Detect which cell encompasses the target text, then output its (x, y) center coordinate. 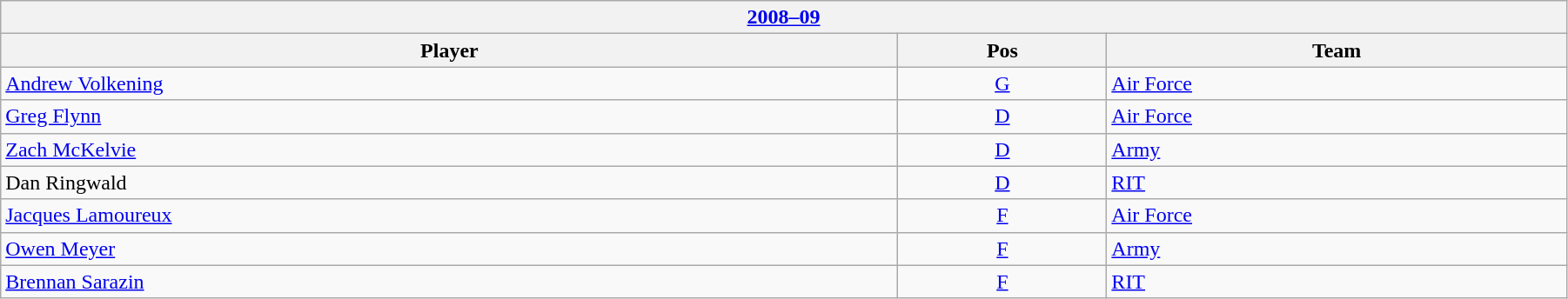
Jacques Lamoureux (449, 216)
G (1002, 83)
Player (449, 50)
2008–09 (784, 17)
Zach McKelvie (449, 149)
Owen Meyer (449, 249)
Brennan Sarazin (449, 282)
Pos (1002, 50)
Greg Flynn (449, 116)
Dan Ringwald (449, 183)
Andrew Volkening (449, 83)
Team (1337, 50)
